Capture the cell that displays the provided text and extract its (x, y) central coordinate. 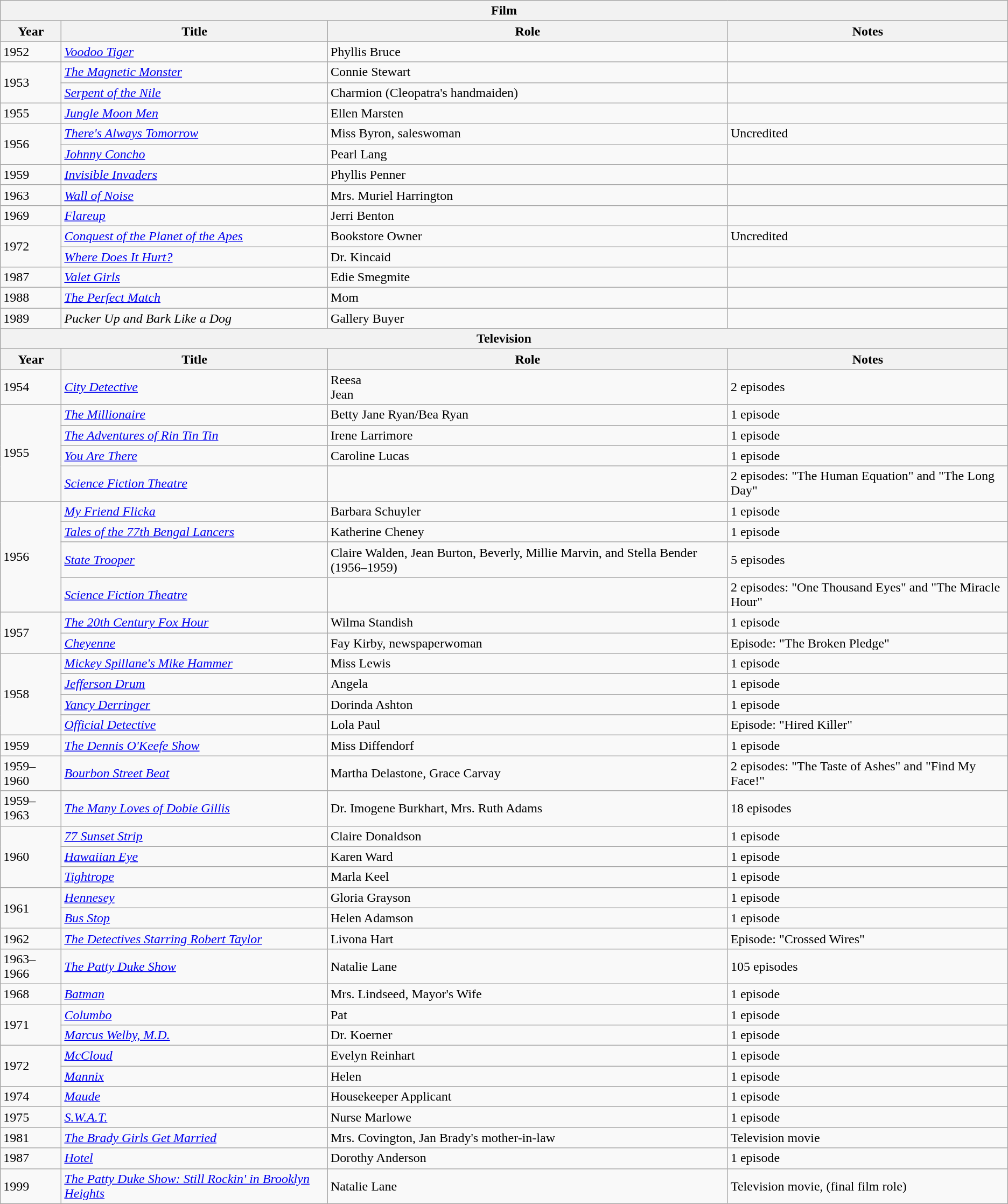
Mannix (194, 1076)
Yancy Derringer (194, 705)
Housekeeper Applicant (528, 1097)
Mom (528, 298)
Gloria Grayson (528, 897)
Bourbon Street Beat (194, 774)
Mrs. Lindseed, Mayor's Wife (528, 994)
Karen Ward (528, 857)
1960 (31, 857)
Helen (528, 1076)
Marcus Welby, M.D. (194, 1035)
Miss Byron, saleswoman (528, 134)
Johnny Concho (194, 154)
Where Does It Hurt? (194, 257)
1958 (31, 694)
Batman (194, 994)
Dorinda Ashton (528, 705)
The Adventures of Rin Tin Tin (194, 435)
1959–1963 (31, 808)
1999 (31, 1186)
Nurse Marlowe (528, 1117)
1959–1960 (31, 774)
Evelyn Reinhart (528, 1056)
1953 (31, 82)
Miss Diffendorf (528, 746)
McCloud (194, 1056)
1954 (31, 387)
Gallery Buyer (528, 318)
105 episodes (867, 966)
Charmion (Cleopatra's handmaiden) (528, 93)
Voodoo Tiger (194, 52)
Pat (528, 1014)
Katherine Cheney (528, 532)
My Friend Flicka (194, 511)
Barbara Schuyler (528, 511)
Conquest of the Planet of the Apes (194, 236)
Angela (528, 684)
The Detectives Starring Robert Taylor (194, 938)
1952 (31, 52)
Ellen Marsten (528, 113)
Tightrope (194, 877)
ReesaJean (528, 387)
Cheyenne (194, 643)
Claire Donaldson (528, 836)
2 episodes: "The Human Equation" and "The Long Day" (867, 484)
The Brady Girls Get Married (194, 1138)
1963–1966 (31, 966)
Flareup (194, 215)
1962 (31, 938)
Maude (194, 1097)
Bookstore Owner (528, 236)
The 20th Century Fox Hour (194, 622)
Dr. Kincaid (528, 257)
Official Detective (194, 725)
You Are There (194, 456)
Television (504, 339)
Livona Hart (528, 938)
Mrs. Covington, Jan Brady's mother-in-law (528, 1138)
Jungle Moon Men (194, 113)
1974 (31, 1097)
Connie Stewart (528, 72)
Lola Paul (528, 725)
Jefferson Drum (194, 684)
Claire Walden, Jean Burton, Beverly, Millie Marvin, and Stella Bender (1956–1959) (528, 559)
1957 (31, 632)
Bus Stop (194, 918)
Invisible Invaders (194, 175)
1963 (31, 195)
1989 (31, 318)
Episode: "The Broken Pledge" (867, 643)
5 episodes (867, 559)
The Many Loves of Dobie Gillis (194, 808)
Betty Jane Ryan/Bea Ryan (528, 415)
Helen Adamson (528, 918)
Mickey Spillane's Mike Hammer (194, 664)
Jerri Benton (528, 215)
1971 (31, 1025)
Dr. Koerner (528, 1035)
1961 (31, 908)
Dorothy Anderson (528, 1158)
The Millionaire (194, 415)
Wall of Noise (194, 195)
City Detective (194, 387)
Episode: "Crossed Wires" (867, 938)
1981 (31, 1138)
Tales of the 77th Bengal Lancers (194, 532)
Columbo (194, 1014)
S.W.A.T. (194, 1117)
Television movie, (final film role) (867, 1186)
The Perfect Match (194, 298)
Fay Kirby, newspaperwoman (528, 643)
Episode: "Hired Killer" (867, 725)
Phyllis Bruce (528, 52)
There's Always Tomorrow (194, 134)
Pucker Up and Bark Like a Dog (194, 318)
Valet Girls (194, 277)
Television movie (867, 1138)
2 episodes: "One Thousand Eyes" and "The Miracle Hour" (867, 595)
Hawaiian Eye (194, 857)
Dr. Imogene Burkhart, Mrs. Ruth Adams (528, 808)
Irene Larrimore (528, 435)
The Dennis O'Keefe Show (194, 746)
Wilma Standish (528, 622)
Edie Smegmite (528, 277)
Phyllis Penner (528, 175)
The Patty Duke Show (194, 966)
Hotel (194, 1158)
1975 (31, 1117)
The Patty Duke Show: Still Rockin' in Brooklyn Heights (194, 1186)
2 episodes: "The Taste of Ashes" and "Find My Face!" (867, 774)
Serpent of the Nile (194, 93)
Film (504, 11)
The Magnetic Monster (194, 72)
77 Sunset Strip (194, 836)
State Trooper (194, 559)
Pearl Lang (528, 154)
Mrs. Muriel Harrington (528, 195)
Martha Delastone, Grace Carvay (528, 774)
1988 (31, 298)
Miss Lewis (528, 664)
Caroline Lucas (528, 456)
1969 (31, 215)
1968 (31, 994)
Hennesey (194, 897)
18 episodes (867, 808)
2 episodes (867, 387)
Marla Keel (528, 877)
